Pinpoint the cell where the given text exists, returning its [X, Y] midpoint coordinate. 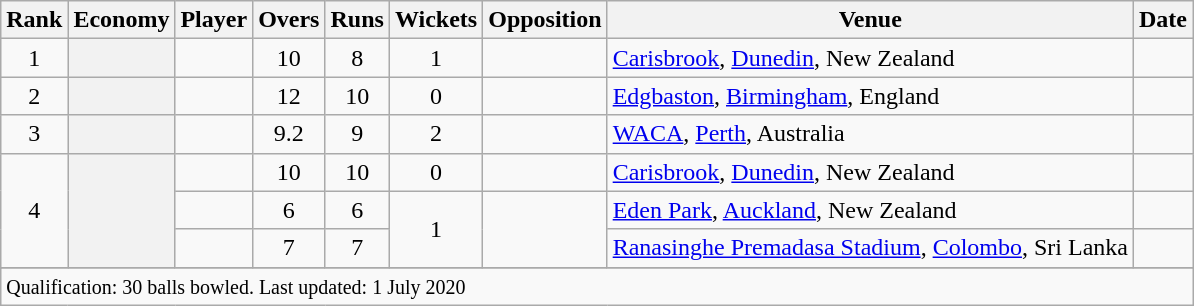
Edgbaston, Birmingham, England [870, 96]
8 [357, 58]
9.2 [289, 134]
Overs [289, 20]
Ranasinghe Premadasa Stadium, Colombo, Sri Lanka [870, 248]
WACA, Perth, Australia [870, 134]
Qualification: 30 balls bowled. Last updated: 1 July 2020 [597, 286]
Player [214, 20]
9 [357, 134]
Date [1162, 20]
4 [34, 210]
3 [34, 134]
Runs [357, 20]
12 [289, 96]
Opposition [545, 20]
Wickets [436, 20]
Economy [122, 20]
Rank [34, 20]
Eden Park, Auckland, New Zealand [870, 210]
Venue [870, 20]
